Detect which cell encompasses the target text, then output its [X, Y] center coordinate. 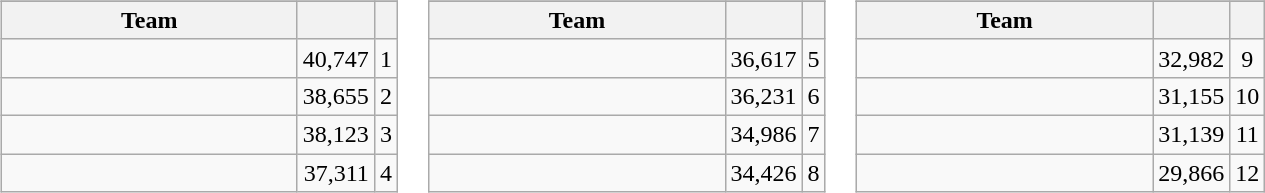
2 [386, 96]
31,139 [1192, 134]
32,982 [1192, 58]
6 [814, 96]
1 [386, 58]
31,155 [1192, 96]
11 [1248, 134]
29,866 [1192, 173]
34,426 [764, 173]
36,617 [764, 58]
10 [1248, 96]
37,311 [336, 173]
40,747 [336, 58]
38,655 [336, 96]
4 [386, 173]
8 [814, 173]
34,986 [764, 134]
9 [1248, 58]
7 [814, 134]
38,123 [336, 134]
12 [1248, 173]
3 [386, 134]
36,231 [764, 96]
5 [814, 58]
